Detect which cell encompasses the target text, then output its (X, Y) center coordinate. 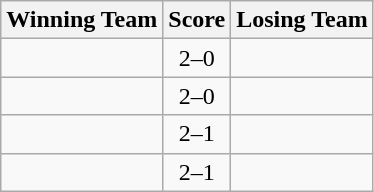
Score (197, 20)
Losing Team (302, 20)
Winning Team (82, 20)
